Find where the given text appears and provide that cell's center as (X, Y) coordinate. 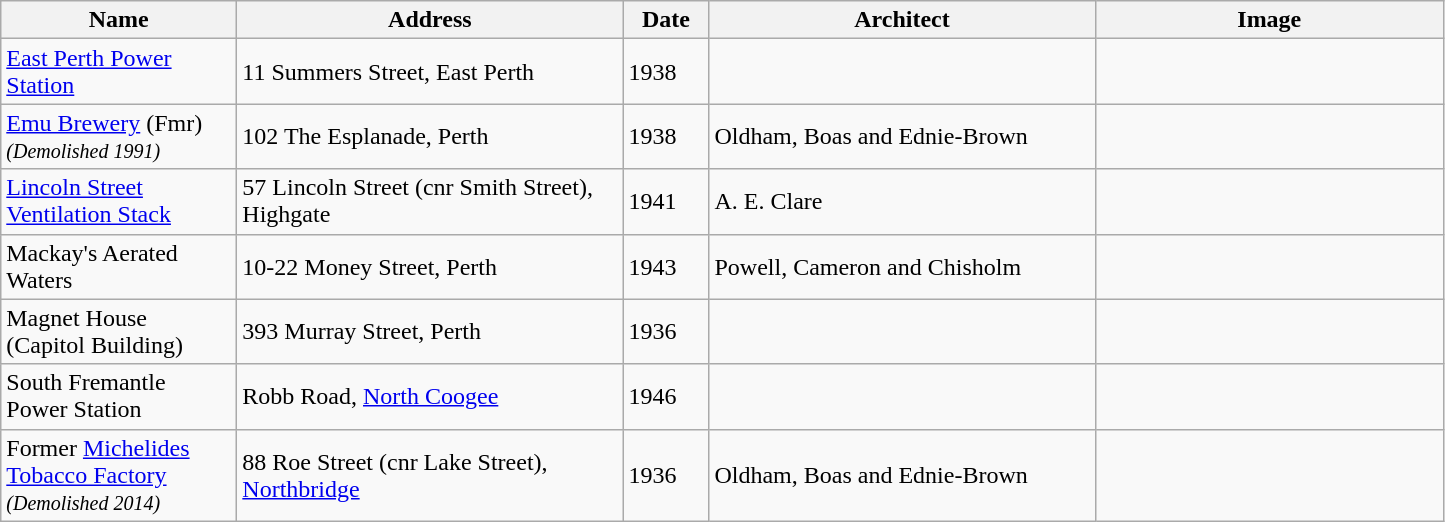
393 Murray Street, Perth (430, 332)
Lincoln Street Ventilation Stack (119, 202)
102 The Esplanade, Perth (430, 136)
Name (119, 20)
Architect (902, 20)
Image (1270, 20)
57 Lincoln Street (cnr Smith Street), Highgate (430, 202)
1941 (666, 202)
88 Roe Street (cnr Lake Street), Northbridge (430, 475)
1943 (666, 266)
South Fremantle Power Station (119, 396)
Mackay's Aerated Waters (119, 266)
A. E. Clare (902, 202)
Address (430, 20)
Powell, Cameron and Chisholm (902, 266)
Former Michelides Tobacco Factory (Demolished 2014) (119, 475)
East Perth Power Station (119, 72)
Magnet House (Capitol Building) (119, 332)
10-22 Money Street, Perth (430, 266)
11 Summers Street, East Perth (430, 72)
Robb Road, North Coogee (430, 396)
Emu Brewery (Fmr) (Demolished 1991) (119, 136)
Date (666, 20)
1946 (666, 396)
